Find where the given text appears and provide that cell's center as [X, Y] coordinate. 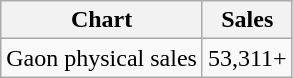
Gaon physical sales [102, 58]
Sales [247, 20]
Chart [102, 20]
53,311+ [247, 58]
